Search for the cell housing the specified text and yield its [X, Y] center coordinate. 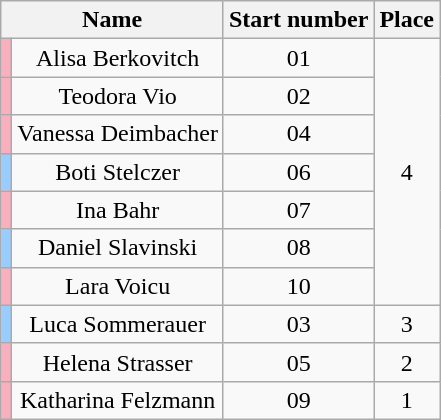
Place [407, 20]
Start number [298, 20]
Alisa Berkovitch [118, 58]
02 [298, 96]
03 [298, 324]
01 [298, 58]
07 [298, 210]
06 [298, 172]
05 [298, 362]
Teodora Vio [118, 96]
Name [112, 20]
4 [407, 172]
Ina Bahr [118, 210]
3 [407, 324]
10 [298, 286]
Helena Strasser [118, 362]
1 [407, 400]
08 [298, 248]
Luca Sommerauer [118, 324]
Katharina Felzmann [118, 400]
Lara Voicu [118, 286]
Vanessa Deimbacher [118, 134]
2 [407, 362]
04 [298, 134]
Daniel Slavinski [118, 248]
09 [298, 400]
Boti Stelczer [118, 172]
